Search for the cell housing the specified text and yield its [x, y] center coordinate. 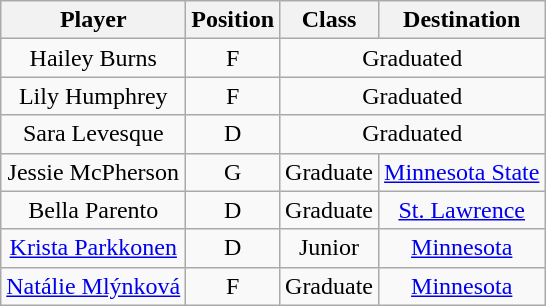
Class [330, 20]
Sara Levesque [94, 134]
Junior [330, 248]
G [233, 172]
Lily Humphrey [94, 96]
Natálie Mlýnková [94, 286]
Bella Parento [94, 210]
Player [94, 20]
Destination [462, 20]
Minnesota State [462, 172]
Krista Parkkonen [94, 248]
Hailey Burns [94, 58]
St. Lawrence [462, 210]
Position [233, 20]
Jessie McPherson [94, 172]
